Determine the [X, Y] coordinate at the center of the cell enclosing the given text.  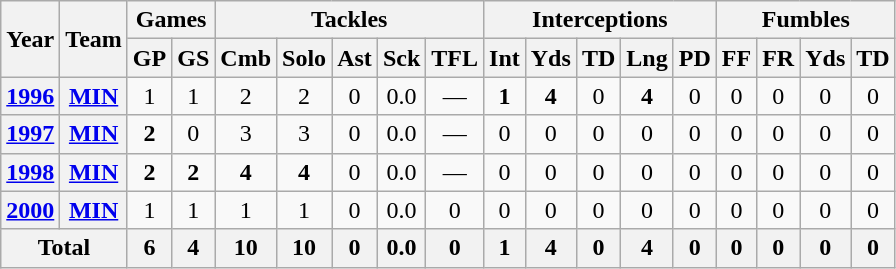
Total [64, 248]
1996 [30, 96]
1997 [30, 134]
Solo [304, 58]
1998 [30, 172]
Int [505, 58]
2000 [30, 210]
Games [170, 20]
GP [149, 58]
PD [694, 58]
Lng [647, 58]
6 [149, 248]
Year [30, 39]
Interceptions [600, 20]
Ast [355, 58]
Team [94, 39]
GS [194, 58]
Fumbles [806, 20]
FF [736, 58]
Sck [401, 58]
Cmb [246, 58]
TFL [455, 58]
Tackles [350, 20]
FR [778, 58]
